Scan for the cell matching the given text and deliver its (x, y) coordinate at center. 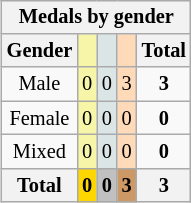
Mixed (40, 152)
Male (40, 84)
Medals by gender (96, 17)
Female (40, 118)
Gender (40, 51)
